Return [X, Y] of the center of cell containing provided text 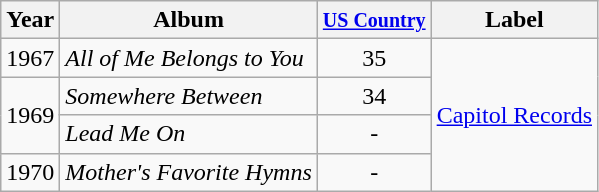
Lead Me On [188, 134]
US Country [374, 20]
All of Me Belongs to You [188, 58]
Year [30, 20]
Capitol Records [514, 115]
34 [374, 96]
1969 [30, 115]
1967 [30, 58]
Album [188, 20]
35 [374, 58]
1970 [30, 172]
Somewhere Between [188, 96]
Mother's Favorite Hymns [188, 172]
Label [514, 20]
